Find where the given text appears and provide that cell's center as [X, Y] coordinate. 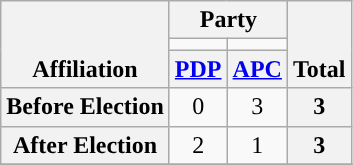
APC [257, 69]
Before Election [86, 107]
Affiliation [86, 44]
2 [198, 145]
1 [257, 145]
After Election [86, 145]
Party [228, 20]
PDP [198, 69]
Total [319, 44]
0 [198, 107]
